Find where the given text appears and provide that cell's center as (X, Y) coordinate. 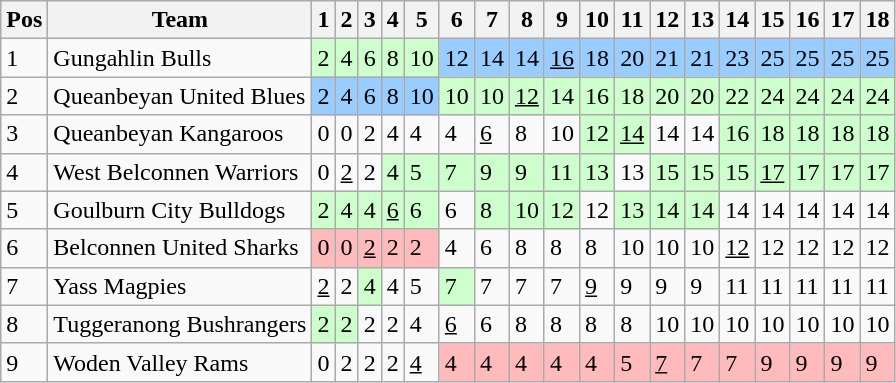
22 (738, 96)
West Belconnen Warriors (180, 172)
Yass Magpies (180, 286)
Woden Valley Rams (180, 362)
Pos (24, 20)
Belconnen United Sharks (180, 248)
23 (738, 58)
Gungahlin Bulls (180, 58)
Goulburn City Bulldogs (180, 210)
Queanbeyan Kangaroos (180, 134)
Queanbeyan United Blues (180, 96)
Team (180, 20)
Tuggeranong Bushrangers (180, 324)
